For the text-containing cell, return its midpoint in [X, Y] coordinate format. 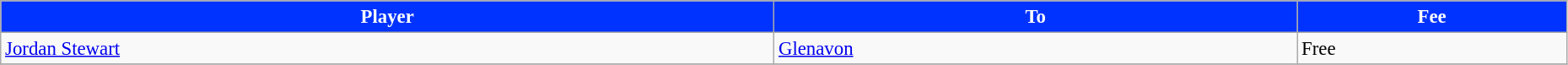
Free [1432, 49]
Player [388, 17]
Glenavon [1036, 49]
Fee [1432, 17]
Jordan Stewart [388, 49]
To [1036, 17]
